Locate the cell with the specified text and output its (x, y) center coordinate. 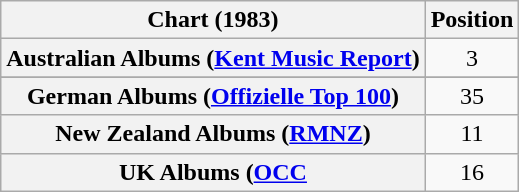
35 (472, 96)
Position (472, 20)
11 (472, 134)
Chart (1983) (213, 20)
3 (472, 58)
UK Albums (OCC (213, 172)
German Albums (Offizielle Top 100) (213, 96)
16 (472, 172)
Australian Albums (Kent Music Report) (213, 58)
New Zealand Albums (RMNZ) (213, 134)
